Return [X, Y] of the center of cell containing provided text 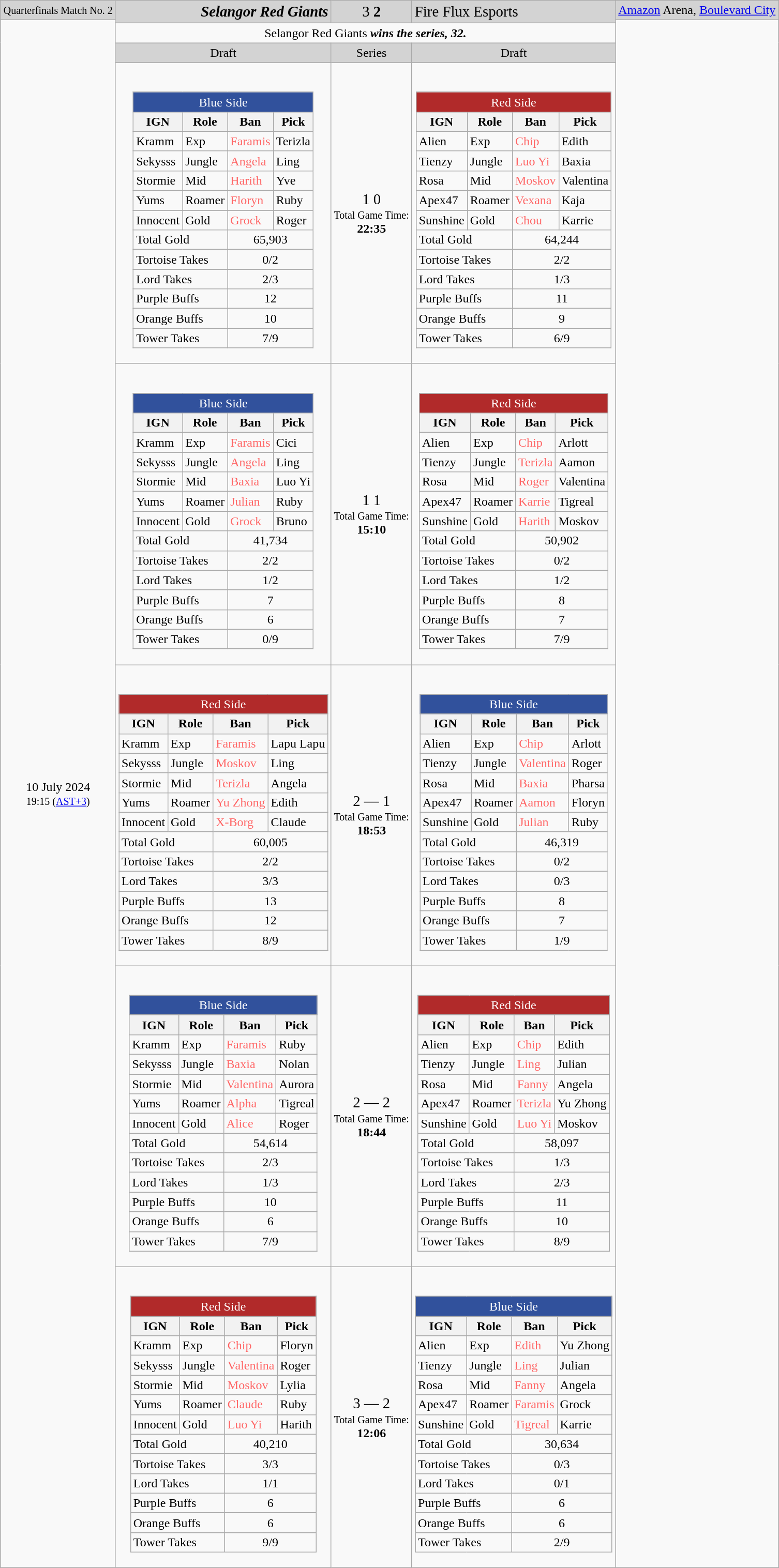
2 — 2Total Game Time:18:44 [371, 1116]
10 July 2024 19:15 (AST+3) [58, 794]
Cici [293, 443]
Bruno [293, 521]
Amazon Arena, Boulevard City [697, 10]
46,319 [562, 842]
Lapu Lapu [298, 743]
64,244 [562, 240]
Aurora [297, 1084]
Quarterfinals Match No. 2 [58, 10]
6/9 [562, 338]
60,005 [271, 842]
40,210 [270, 1444]
0/1 [562, 1483]
Alpha [250, 1104]
2/9 [562, 1542]
9 [562, 318]
30,634 [562, 1444]
3 — 2Total Game Time:12:06 [371, 1417]
Kaja [585, 201]
Alice [250, 1123]
Pharsa [588, 783]
Fire Flux Esports [513, 12]
1/1 [270, 1483]
Selangor Red Giants [223, 12]
1 0Total Game Time:22:35 [371, 213]
3 2 [371, 12]
Yve [293, 180]
1/9 [562, 940]
54,614 [270, 1143]
50,902 [562, 541]
13 [271, 901]
X-Borg [241, 822]
41,734 [271, 541]
Series [371, 53]
9/9 [270, 1542]
Vexana [535, 201]
Selangor Red Giants wins the series, 32. [365, 33]
2 — 1Total Game Time: 18:53 [371, 815]
58,097 [562, 1143]
1 1Total Game Time:15:10 [371, 514]
Chou [535, 220]
Lylia [297, 1385]
Nolan [297, 1064]
0/9 [271, 639]
65,903 [271, 240]
